Determine the (x, y) coordinate at the center of the cell enclosing the given text.  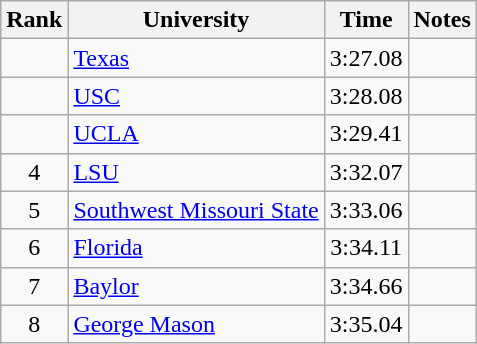
3:35.04 (366, 324)
3:32.07 (366, 172)
8 (34, 324)
3:29.41 (366, 134)
Time (366, 20)
Southwest Missouri State (196, 210)
5 (34, 210)
3:28.08 (366, 96)
3:34.11 (366, 248)
6 (34, 248)
George Mason (196, 324)
3:33.06 (366, 210)
Florida (196, 248)
3:27.08 (366, 58)
University (196, 20)
7 (34, 286)
4 (34, 172)
USC (196, 96)
3:34.66 (366, 286)
Texas (196, 58)
Baylor (196, 286)
LSU (196, 172)
UCLA (196, 134)
Rank (34, 20)
Notes (442, 20)
